Pinpoint the cell where the given text exists, returning its [X, Y] midpoint coordinate. 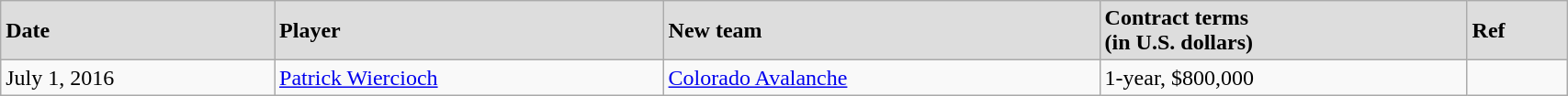
Patrick Wiercioch [469, 78]
Contract terms(in U.S. dollars) [1283, 31]
1-year, $800,000 [1283, 78]
Date [138, 31]
July 1, 2016 [138, 78]
Ref [1517, 31]
Colorado Avalanche [882, 78]
Player [469, 31]
New team [882, 31]
